Provide the [x, y] coordinate of the cell's center where the given text is located.  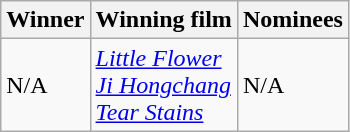
Winning film [164, 20]
Little FlowerJi HongchangTear Stains [164, 85]
Nominees [292, 20]
Winner [46, 20]
